Locate the cell with the specified text and output its [X, Y] center coordinate. 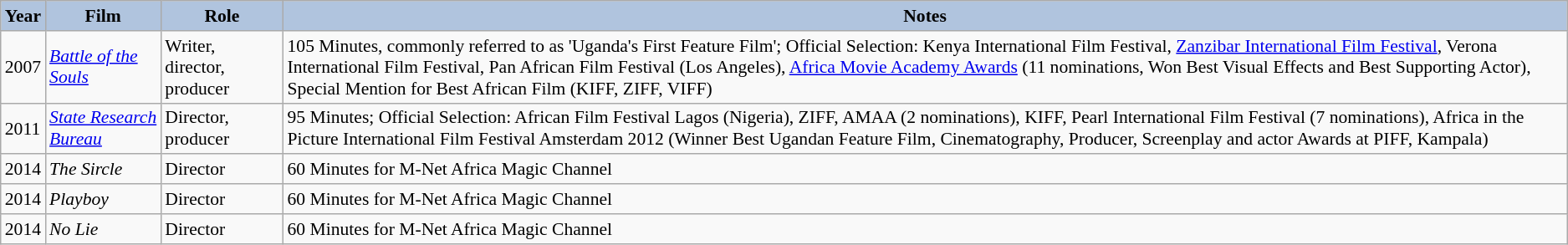
Role [222, 16]
Notes [925, 16]
Battle of the Souls [103, 67]
No Lie [103, 229]
2007 [23, 67]
Writer, director, producer [222, 67]
Film [103, 16]
Year [23, 16]
Director, producer [222, 129]
Playboy [103, 199]
State Research Bureau [103, 129]
The Sircle [103, 170]
2011 [23, 129]
